Output the [x, y] coordinate of the center of the cell containing the given text.  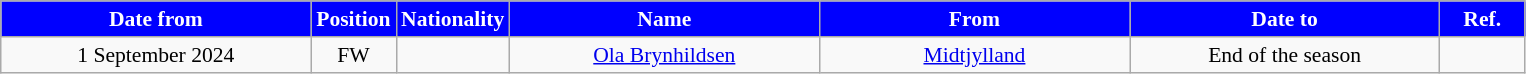
Midtjylland [974, 55]
Date from [156, 19]
From [974, 19]
Ref. [1482, 19]
Ola Brynhildsen [664, 55]
1 September 2024 [156, 55]
FW [354, 55]
Position [354, 19]
Nationality [452, 19]
End of the season [1285, 55]
Date to [1285, 19]
Name [664, 19]
